Detect which cell encompasses the target text, then output its (x, y) center coordinate. 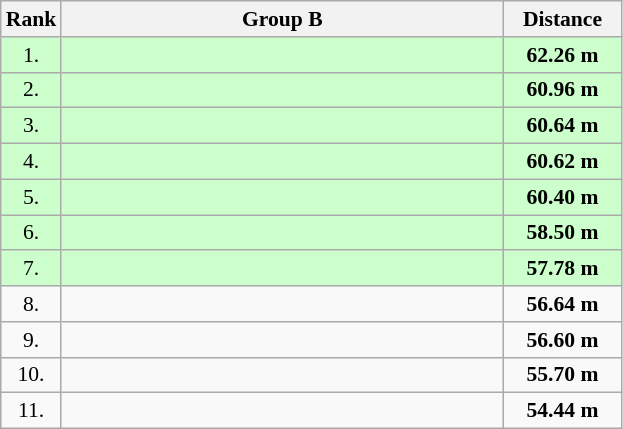
2. (32, 90)
6. (32, 233)
62.26 m (562, 55)
9. (32, 340)
56.64 m (562, 304)
8. (32, 304)
11. (32, 411)
56.60 m (562, 340)
60.40 m (562, 197)
60.64 m (562, 126)
3. (32, 126)
57.78 m (562, 269)
4. (32, 162)
Rank (32, 19)
Distance (562, 19)
1. (32, 55)
7. (32, 269)
10. (32, 375)
55.70 m (562, 375)
Group B (282, 19)
58.50 m (562, 233)
54.44 m (562, 411)
5. (32, 197)
60.96 m (562, 90)
60.62 m (562, 162)
